Identify which cell holds the provided text, then report its [X, Y] central coordinate. 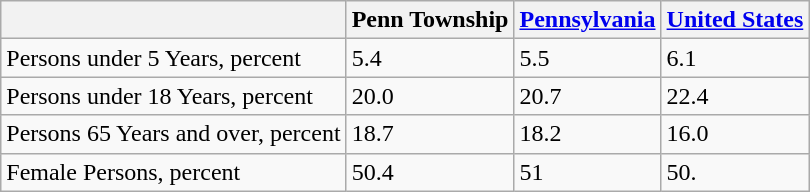
16.0 [735, 134]
51 [588, 172]
18.2 [588, 134]
6.1 [735, 58]
Female Persons, percent [174, 172]
Persons under 18 Years, percent [174, 96]
Persons 65 Years and over, percent [174, 134]
20.0 [430, 96]
Pennsylvania [588, 20]
18.7 [430, 134]
5.4 [430, 58]
50. [735, 172]
United States [735, 20]
5.5 [588, 58]
50.4 [430, 172]
Penn Township [430, 20]
20.7 [588, 96]
Persons under 5 Years, percent [174, 58]
22.4 [735, 96]
